Capture the cell that displays the provided text and extract its [x, y] central coordinate. 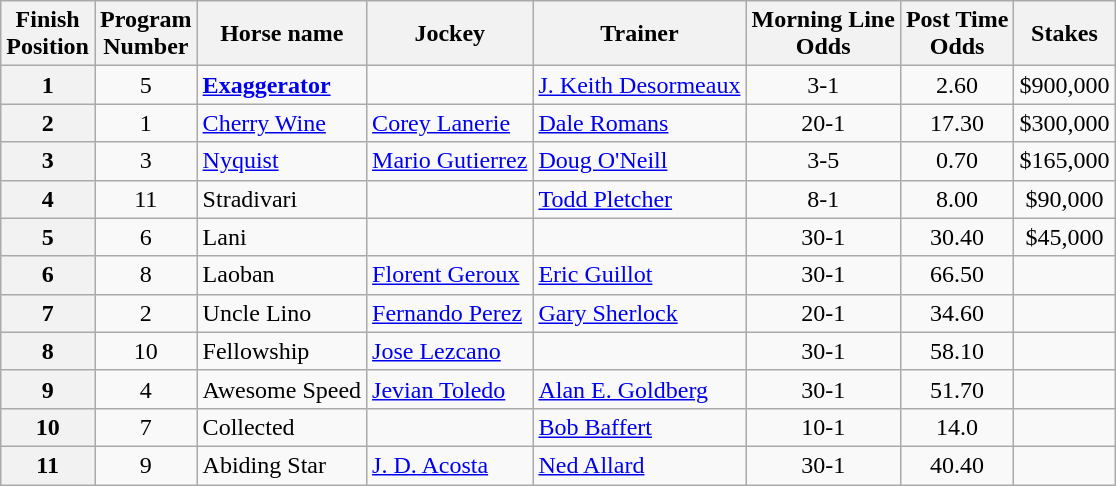
Gary Sherlock [640, 313]
Morning LineOdds [823, 34]
Horse name [282, 34]
Uncle Lino [282, 313]
30.40 [957, 237]
Abiding Star [282, 465]
34.60 [957, 313]
Trainer [640, 34]
Awesome Speed [282, 389]
8.00 [957, 199]
Exaggerator [282, 85]
40.40 [957, 465]
Doug O'Neill [640, 161]
2.60 [957, 85]
66.50 [957, 275]
Bob Baffert [640, 427]
Collected [282, 427]
Alan E. Goldberg [640, 389]
$45,000 [1064, 237]
3-5 [823, 161]
Jose Lezcano [450, 351]
17.30 [957, 123]
J. Keith Desormeaux [640, 85]
Fellowship [282, 351]
10-1 [823, 427]
Eric Guillot [640, 275]
Stakes [1064, 34]
Jevian Toledo [450, 389]
Stradivari [282, 199]
Nyquist [282, 161]
Mario Gutierrez [450, 161]
Todd Pletcher [640, 199]
0.70 [957, 161]
Cherry Wine [282, 123]
FinishPosition [48, 34]
8-1 [823, 199]
Ned Allard [640, 465]
Fernando Perez [450, 313]
J. D. Acosta [450, 465]
$165,000 [1064, 161]
Post TimeOdds [957, 34]
Laoban [282, 275]
ProgramNumber [146, 34]
58.10 [957, 351]
Lani [282, 237]
$900,000 [1064, 85]
51.70 [957, 389]
Corey Lanerie [450, 123]
14.0 [957, 427]
3-1 [823, 85]
Florent Geroux [450, 275]
Dale Romans [640, 123]
Jockey [450, 34]
$300,000 [1064, 123]
$90,000 [1064, 199]
